Output the (x, y) coordinate of the center of the cell containing the given text.  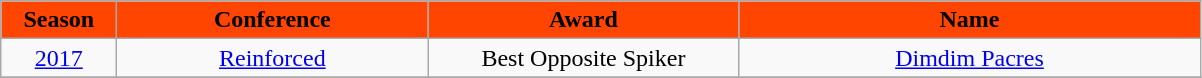
Award (584, 20)
Reinforced (272, 58)
Conference (272, 20)
Dimdim Pacres (970, 58)
Best Opposite Spiker (584, 58)
2017 (59, 58)
Name (970, 20)
Season (59, 20)
